Detect which cell encompasses the target text, then output its (x, y) center coordinate. 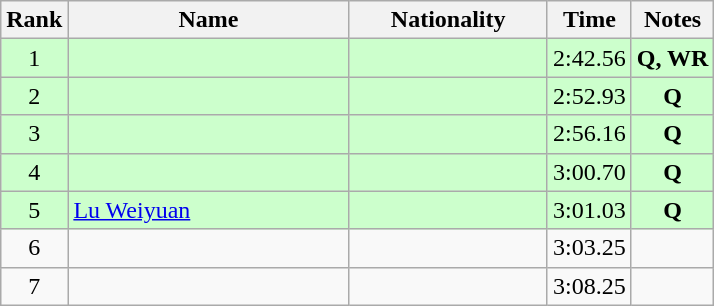
2 (34, 96)
2:52.93 (589, 96)
Notes (672, 20)
Nationality (448, 20)
3:03.25 (589, 248)
2:56.16 (589, 134)
4 (34, 172)
1 (34, 58)
Time (589, 20)
3:08.25 (589, 286)
Q, WR (672, 58)
Lu Weiyuan (208, 210)
Name (208, 20)
7 (34, 286)
3:00.70 (589, 172)
2:42.56 (589, 58)
3:01.03 (589, 210)
5 (34, 210)
3 (34, 134)
Rank (34, 20)
6 (34, 248)
